Pinpoint the cell where the given text exists, returning its [x, y] midpoint coordinate. 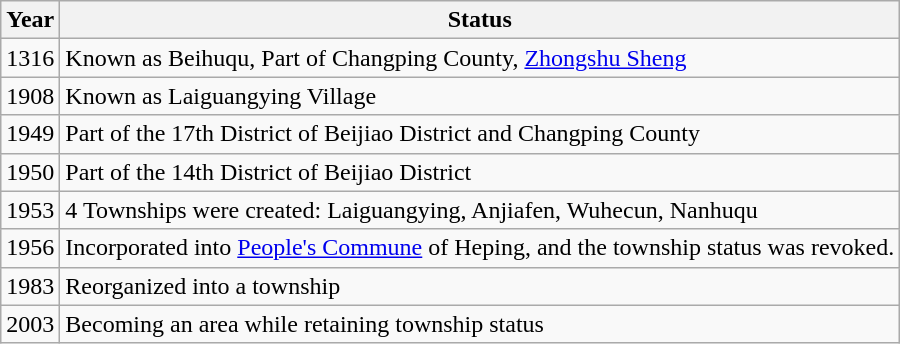
Known as Beihuqu, Part of Changping County, Zhongshu Sheng [480, 58]
Part of the 14th District of Beijiao District [480, 172]
1983 [30, 286]
1956 [30, 248]
Part of the 17th District of Beijiao District and Changping County [480, 134]
1316 [30, 58]
Known as Laiguangying Village [480, 96]
1950 [30, 172]
Incorporated into People's Commune of Heping, and the township status was revoked. [480, 248]
1908 [30, 96]
Status [480, 20]
4 Townships were created: Laiguangying, Anjiafen, Wuhecun, Nanhuqu [480, 210]
2003 [30, 324]
Reorganized into a township [480, 286]
1949 [30, 134]
Year [30, 20]
1953 [30, 210]
Becoming an area while retaining township status [480, 324]
